Provide the [x, y] coordinate of the cell's center where the given text is located.  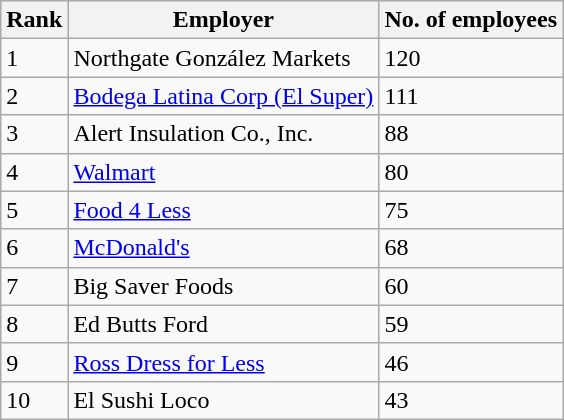
2 [34, 96]
7 [34, 286]
Northgate González Markets [224, 58]
Rank [34, 20]
Big Saver Foods [224, 286]
6 [34, 248]
80 [471, 172]
46 [471, 362]
4 [34, 172]
43 [471, 400]
68 [471, 248]
McDonald's [224, 248]
75 [471, 210]
3 [34, 134]
El Sushi Loco [224, 400]
Bodega Latina Corp (El Super) [224, 96]
10 [34, 400]
59 [471, 324]
Ed Butts Ford [224, 324]
111 [471, 96]
1 [34, 58]
Walmart [224, 172]
60 [471, 286]
Employer [224, 20]
8 [34, 324]
5 [34, 210]
Ross Dress for Less [224, 362]
Food 4 Less [224, 210]
88 [471, 134]
120 [471, 58]
No. of employees [471, 20]
Alert Insulation Co., Inc. [224, 134]
9 [34, 362]
